Output the [x, y] coordinate of the center of the cell containing the given text.  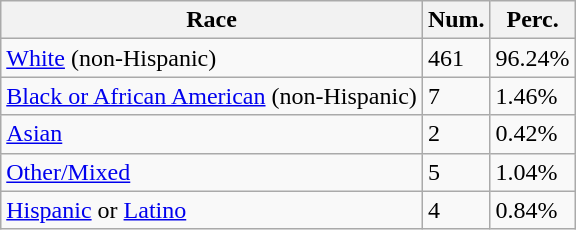
0.42% [532, 134]
1.46% [532, 96]
96.24% [532, 58]
White (non-Hispanic) [212, 58]
1.04% [532, 172]
Other/Mixed [212, 172]
Asian [212, 134]
Hispanic or Latino [212, 210]
Perc. [532, 20]
2 [456, 134]
Num. [456, 20]
Race [212, 20]
461 [456, 58]
7 [456, 96]
4 [456, 210]
0.84% [532, 210]
5 [456, 172]
Black or African American (non-Hispanic) [212, 96]
